Extract the [x, y] coordinate from the center of the cell holding the provided text.  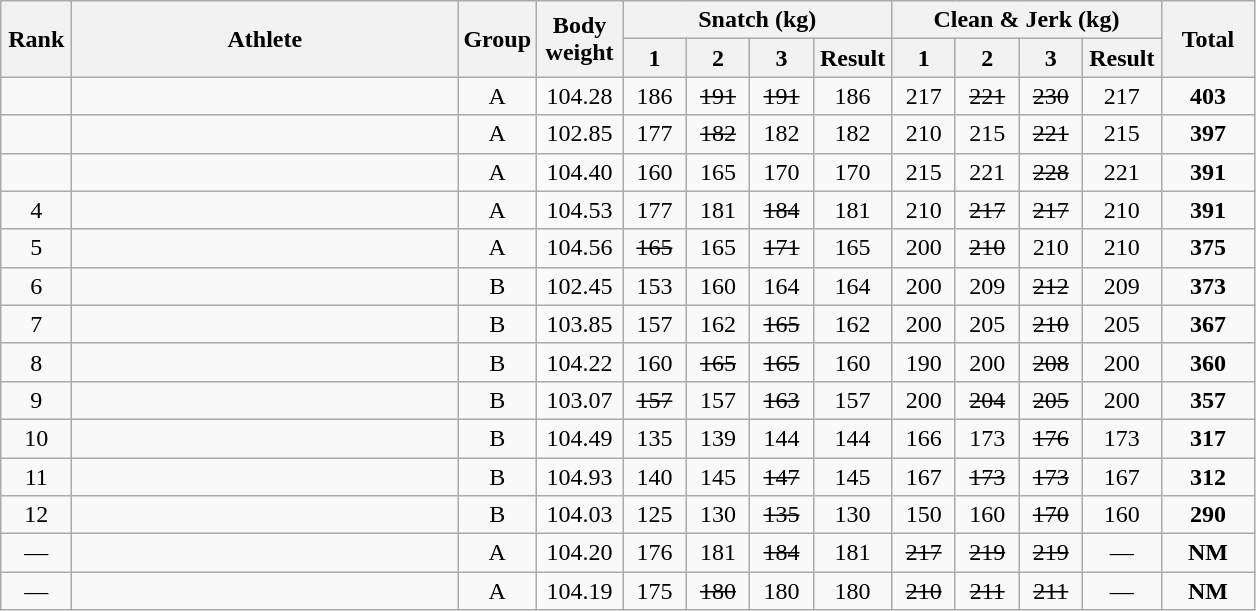
102.45 [580, 286]
Body weight [580, 39]
139 [718, 438]
204 [987, 400]
230 [1051, 96]
Clean & Jerk (kg) [1026, 20]
6 [36, 286]
357 [1208, 400]
103.07 [580, 400]
Group [498, 39]
10 [36, 438]
104.56 [580, 248]
9 [36, 400]
290 [1208, 515]
Athlete [265, 39]
208 [1051, 362]
4 [36, 210]
397 [1208, 134]
104.53 [580, 210]
Snatch (kg) [758, 20]
360 [1208, 362]
317 [1208, 438]
104.93 [580, 477]
373 [1208, 286]
403 [1208, 96]
104.19 [580, 591]
5 [36, 248]
375 [1208, 248]
103.85 [580, 324]
11 [36, 477]
190 [924, 362]
153 [655, 286]
Rank [36, 39]
104.03 [580, 515]
140 [655, 477]
12 [36, 515]
147 [782, 477]
166 [924, 438]
125 [655, 515]
104.28 [580, 96]
150 [924, 515]
7 [36, 324]
104.20 [580, 553]
104.22 [580, 362]
104.49 [580, 438]
104.40 [580, 172]
102.85 [580, 134]
212 [1051, 286]
228 [1051, 172]
163 [782, 400]
312 [1208, 477]
175 [655, 591]
Total [1208, 39]
367 [1208, 324]
8 [36, 362]
171 [782, 248]
